From the cell containing the given text, extract its center point as (x, y) coordinate. 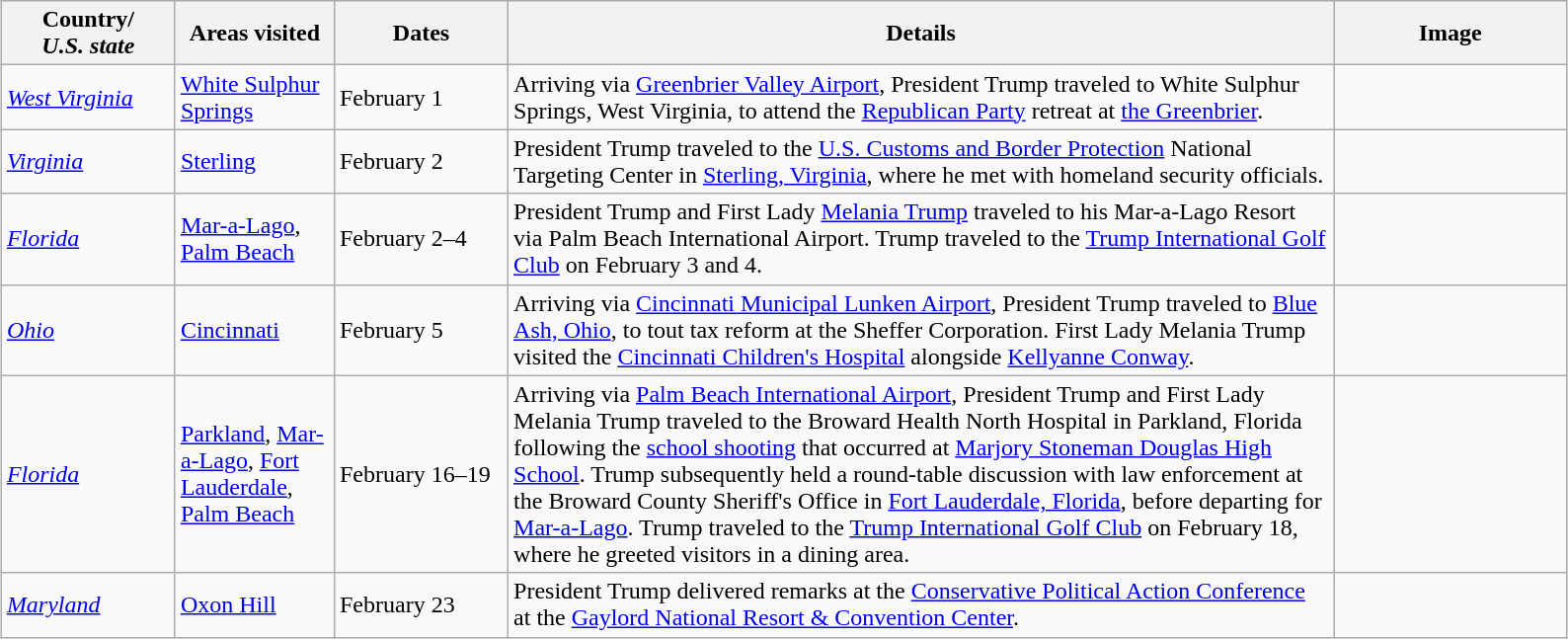
White Sulphur Springs (255, 97)
Country/U.S. state (88, 34)
February 16–19 (421, 474)
Ohio (88, 330)
Virginia (88, 162)
Maryland (88, 604)
February 2 (421, 162)
Parkland, Mar-a-Lago, Fort Lauderdale, Palm Beach (255, 474)
President Trump delivered remarks at the Conservative Political Action Conference at the Gaylord National Resort & Convention Center. (921, 604)
Image (1450, 34)
Dates (421, 34)
West Virginia (88, 97)
Areas visited (255, 34)
Details (921, 34)
Mar-a-Lago, Palm Beach (255, 239)
February 2–4 (421, 239)
February 23 (421, 604)
Oxon Hill (255, 604)
Cincinnati (255, 330)
Sterling (255, 162)
February 1 (421, 97)
February 5 (421, 330)
